Find where the given text appears and provide that cell's center as (x, y) coordinate. 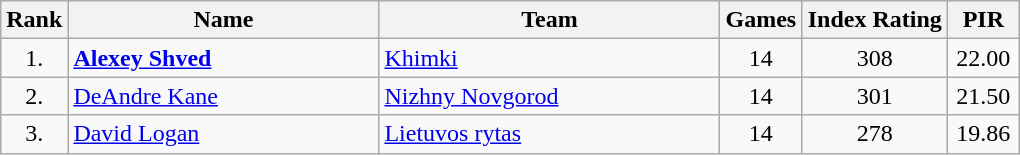
Lietuvos rytas (550, 134)
PIR (984, 20)
Nizhny Novgorod (550, 96)
Games (761, 20)
David Logan (224, 134)
21.50 (984, 96)
301 (875, 96)
308 (875, 58)
3. (34, 134)
278 (875, 134)
Alexey Shved (224, 58)
2. (34, 96)
22.00 (984, 58)
Khimki (550, 58)
Index Rating (875, 20)
DeAndre Kane (224, 96)
Name (224, 20)
Team (550, 20)
1. (34, 58)
Rank (34, 20)
19.86 (984, 134)
